Detect which cell encompasses the target text, then output its (x, y) center coordinate. 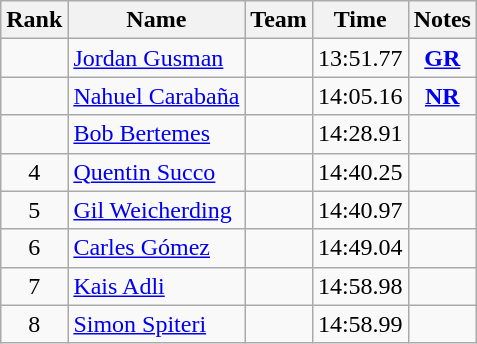
7 (34, 286)
Kais Adli (156, 286)
Nahuel Carabaña (156, 96)
14:49.04 (360, 248)
14:40.25 (360, 172)
Gil Weicherding (156, 210)
Rank (34, 20)
14:05.16 (360, 96)
13:51.77 (360, 58)
Quentin Succo (156, 172)
Bob Bertemes (156, 134)
Notes (442, 20)
14:58.98 (360, 286)
Team (279, 20)
14:28.91 (360, 134)
14:40.97 (360, 210)
Simon Spiteri (156, 324)
NR (442, 96)
4 (34, 172)
Name (156, 20)
Jordan Gusman (156, 58)
Time (360, 20)
14:58.99 (360, 324)
6 (34, 248)
5 (34, 210)
Carles Gómez (156, 248)
GR (442, 58)
8 (34, 324)
